Return the (x, y) coordinate for the center point of the cell that contains the specified text.  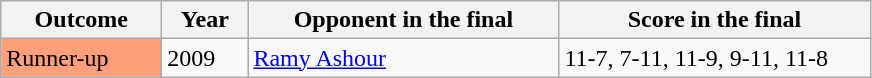
Runner-up (82, 58)
Year (205, 20)
Opponent in the final (404, 20)
Ramy Ashour (404, 58)
11-7, 7-11, 11-9, 9-11, 11-8 (714, 58)
2009 (205, 58)
Score in the final (714, 20)
Outcome (82, 20)
